Output the (X, Y) coordinate of the center of the cell containing the given text.  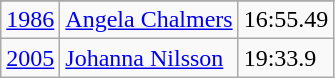
16:55.49 (286, 20)
Johanna Nilsson (149, 58)
19:33.9 (286, 58)
2005 (30, 58)
Angela Chalmers (149, 20)
1986 (30, 20)
